Locate the cell with the specified text and output its (X, Y) center coordinate. 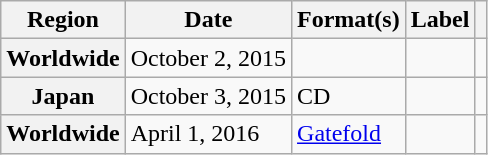
Date (208, 20)
Label (440, 20)
October 2, 2015 (208, 58)
April 1, 2016 (208, 134)
Japan (63, 96)
October 3, 2015 (208, 96)
CD (349, 96)
Gatefold (349, 134)
Region (63, 20)
Format(s) (349, 20)
